Output the [X, Y] coordinate of the center of the cell containing the given text.  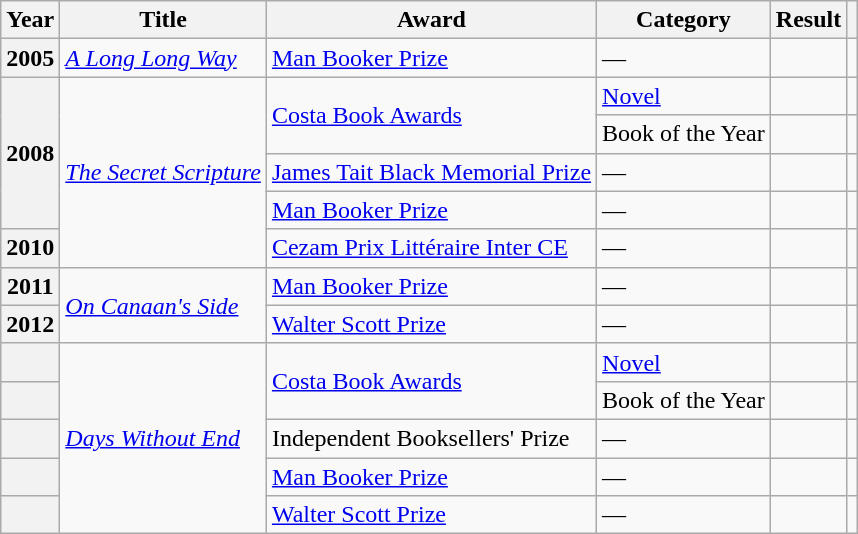
James Tait Black Memorial Prize [431, 172]
Category [684, 20]
The Secret Scripture [164, 172]
Independent Booksellers' Prize [431, 438]
2011 [30, 286]
Cezam Prix Littéraire Inter CE [431, 248]
On Canaan's Side [164, 305]
Days Without End [164, 438]
2008 [30, 153]
Title [164, 20]
Award [431, 20]
2005 [30, 58]
2010 [30, 248]
Year [30, 20]
Result [808, 20]
2012 [30, 324]
A Long Long Way [164, 58]
